Scan for the cell matching the given text and deliver its [x, y] coordinate at center. 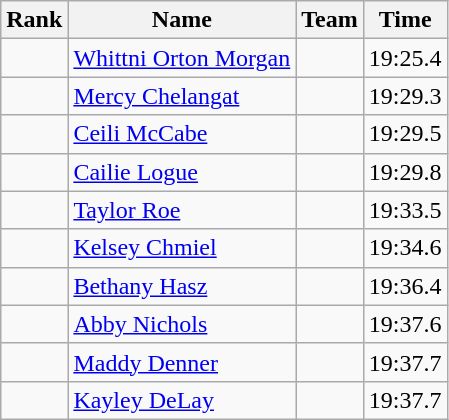
Cailie Logue [182, 172]
Abby Nichols [182, 324]
Kayley DeLay [182, 400]
19:37.6 [405, 324]
Name [182, 20]
Ceili McCabe [182, 134]
19:36.4 [405, 286]
Bethany Hasz [182, 286]
19:29.8 [405, 172]
19:25.4 [405, 58]
Kelsey Chmiel [182, 248]
19:29.5 [405, 134]
Team [330, 20]
19:33.5 [405, 210]
19:34.6 [405, 248]
Maddy Denner [182, 362]
Taylor Roe [182, 210]
Mercy Chelangat [182, 96]
Whittni Orton Morgan [182, 58]
19:29.3 [405, 96]
Rank [34, 20]
Time [405, 20]
